Provide the (x, y) coordinate of the cell's center where the given text is located.  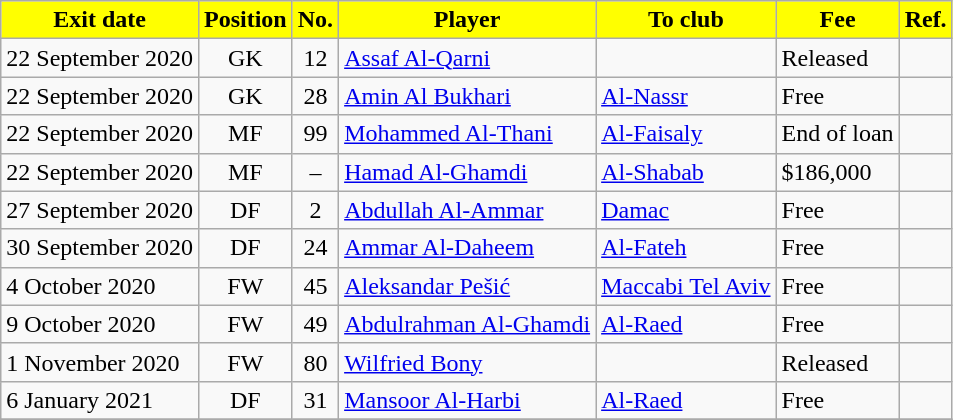
30 September 2020 (100, 248)
Fee (838, 20)
Maccabi Tel Aviv (686, 286)
$186,000 (838, 172)
Al-Faisaly (686, 134)
28 (315, 96)
24 (315, 248)
Amin Al Bukhari (468, 96)
Position (245, 20)
80 (315, 362)
Al-Shabab (686, 172)
– (315, 172)
No. (315, 20)
Aleksandar Pešić (468, 286)
End of loan (838, 134)
4 October 2020 (100, 286)
6 January 2021 (100, 400)
Al-Nassr (686, 96)
Mansoor Al-Harbi (468, 400)
Wilfried Bony (468, 362)
1 November 2020 (100, 362)
Abdullah Al-Ammar (468, 210)
Exit date (100, 20)
Assaf Al-Qarni (468, 58)
45 (315, 286)
99 (315, 134)
12 (315, 58)
Ref. (926, 20)
Hamad Al-Ghamdi (468, 172)
Mohammed Al-Thani (468, 134)
Damac (686, 210)
Player (468, 20)
Ammar Al-Daheem (468, 248)
Al-Fateh (686, 248)
2 (315, 210)
31 (315, 400)
27 September 2020 (100, 210)
To club (686, 20)
Abdulrahman Al-Ghamdi (468, 324)
49 (315, 324)
9 October 2020 (100, 324)
